Capture the cell that displays the provided text and extract its [X, Y] central coordinate. 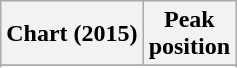
Peak position [189, 34]
Chart (2015) [72, 34]
